Search for the cell housing the specified text and yield its [x, y] center coordinate. 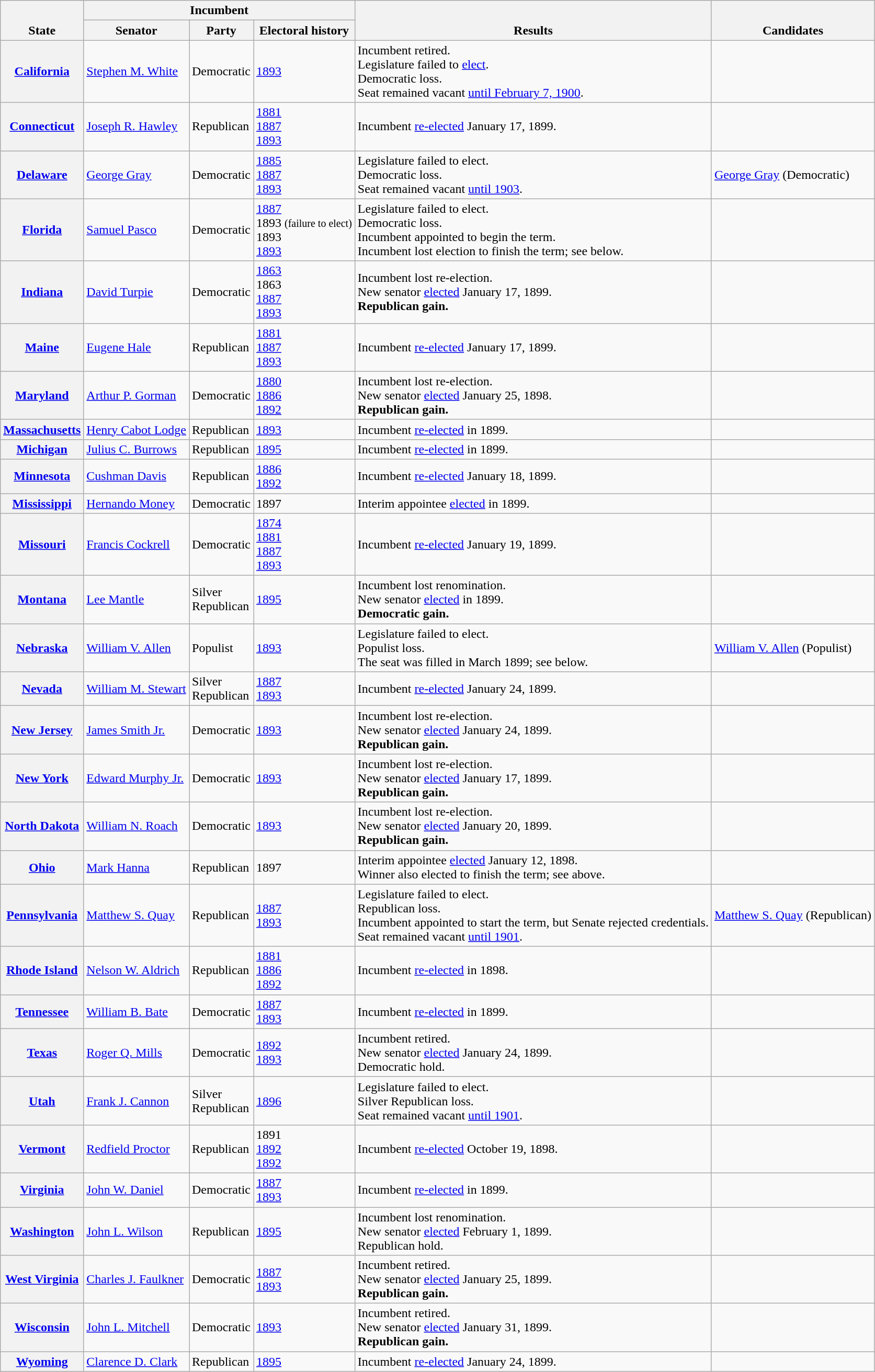
Cushman Davis [137, 476]
Incumbent retired.New senator elected January 24, 1899.Democratic hold. [533, 1053]
William M. Stewart [137, 689]
Maryland [42, 395]
Incumbent retired.New senator elected January 31, 1899.Republican gain. [533, 1328]
Lee Mantle [137, 600]
William B. Bate [137, 1011]
Michigan [42, 449]
Massachusetts [42, 429]
1896 [304, 1101]
Clarence D. Clark [137, 1362]
Indiana [42, 292]
Party [222, 30]
James Smith Jr. [137, 730]
New York [42, 778]
George Gray (Democratic) [793, 175]
Incumbent retired.Legislature failed to elect.Democratic loss.Seat remained vacant until February 7, 1900. [533, 71]
Legislature failed to elect.Democratic loss.Seat remained vacant until 1903. [533, 175]
Incumbent lost re-election.New senator elected January 24, 1899.Republican gain. [533, 730]
Incumbent lost re-election.New senator elected January 25, 1898.Republican gain. [533, 395]
Vermont [42, 1149]
State [42, 20]
Julius C. Burrows [137, 449]
California [42, 71]
Wisconsin [42, 1328]
Samuel Pasco [137, 230]
John L. Wilson [137, 1231]
Washington [42, 1231]
Incumbent re-elected in 1898. [533, 970]
Candidates [793, 20]
188018861892 [304, 395]
Interim appointee elected in 1899. [533, 504]
Nevada [42, 689]
Virginia [42, 1190]
Legislature failed to elect.Populist loss.The seat was filled in March 1899; see below. [533, 648]
18871893 (failure to elect)1893 1893 [304, 230]
Rhode Island [42, 970]
Henry Cabot Lodge [137, 429]
John W. Daniel [137, 1190]
Mark Hanna [137, 867]
Tennessee [42, 1011]
Matthew S. Quay [137, 915]
1885 18871893 [304, 175]
Senator [137, 30]
Redfield Proctor [137, 1149]
1892 1893 [304, 1053]
Minnesota [42, 476]
Nebraska [42, 648]
David Turpie [137, 292]
Legislature failed to elect.Silver Republican loss.Seat remained vacant until 1901. [533, 1101]
Eugene Hale [137, 347]
North Dakota [42, 826]
1891 1892 1892 [304, 1149]
Utah [42, 1101]
Frank J. Cannon [137, 1101]
Mississippi [42, 504]
Results [533, 20]
West Virginia [42, 1279]
Wyoming [42, 1362]
Stephen M. White [137, 71]
18861892 [304, 476]
Hernando Money [137, 504]
William N. Roach [137, 826]
Incumbent lost re-election.New senator elected January 20, 1899.Republican gain. [533, 826]
Incumbent re-elected January 19, 1899. [533, 545]
Missouri [42, 545]
Delaware [42, 175]
Incumbent lost renomination.New senator elected in 1899.Democratic gain. [533, 600]
Incumbent retired.New senator elected January 25, 1899.Republican gain. [533, 1279]
Incumbent lost renomination.New senator elected February 1, 1899.Republican hold. [533, 1231]
New Jersey [42, 730]
Interim appointee elected January 12, 1898.Winner also elected to finish the term; see above. [533, 867]
Incumbent [220, 10]
Charles J. Faulkner [137, 1279]
William V. Allen [137, 648]
1881 18861892 [304, 970]
Legislature failed to elect.Republican loss.Incumbent appointed to start the term, but Senate rejected credentials.Seat remained vacant until 1901. [533, 915]
Ohio [42, 867]
Populist [222, 648]
Electoral history [304, 30]
Montana [42, 600]
Connecticut [42, 127]
Incumbent re-elected January 18, 1899. [533, 476]
Edward Murphy Jr. [137, 778]
Legislature failed to elect.Democratic loss.Incumbent appointed to begin the term.Incumbent lost election to finish the term; see below. [533, 230]
1863 1863 18871893 [304, 292]
Francis Cockrell [137, 545]
Florida [42, 230]
Maine [42, 347]
Pennsylvania [42, 915]
Joseph R. Hawley [137, 127]
Texas [42, 1053]
George Gray [137, 175]
Arthur P. Gorman [137, 395]
John L. Mitchell [137, 1328]
William V. Allen (Populist) [793, 648]
Matthew S. Quay (Republican) [793, 915]
1874188118871893 [304, 545]
1887 1893 [304, 1011]
Incumbent re-elected October 19, 1898. [533, 1149]
Roger Q. Mills [137, 1053]
Nelson W. Aldrich [137, 970]
